Capture the cell that displays the provided text and extract its [x, y] central coordinate. 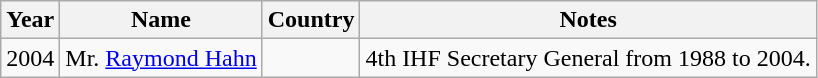
Name [161, 20]
4th IHF Secretary General from 1988 to 2004. [588, 58]
Country [311, 20]
2004 [30, 58]
Year [30, 20]
Notes [588, 20]
Mr. Raymond Hahn [161, 58]
